Output the (X, Y) coordinate of the center of the cell containing the given text.  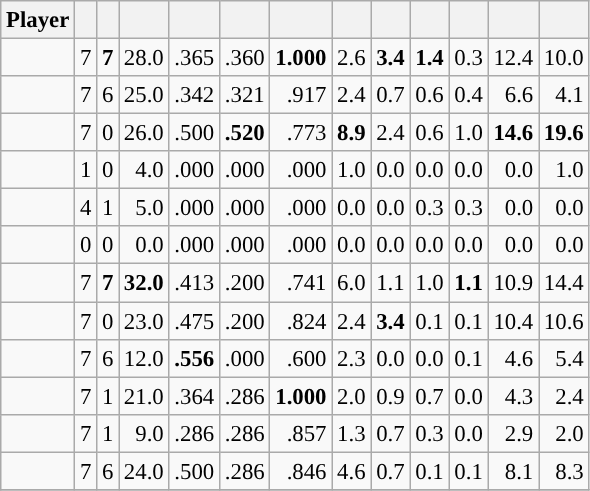
32.0 (144, 283)
.520 (244, 133)
2.3 (352, 358)
.360 (244, 58)
4 (86, 208)
12.4 (513, 58)
.342 (194, 95)
.364 (194, 396)
10.6 (564, 321)
0.4 (468, 95)
6.0 (352, 283)
.917 (301, 95)
12.0 (144, 358)
28.0 (144, 58)
.846 (301, 471)
10.9 (513, 283)
.773 (301, 133)
.857 (301, 433)
4.3 (513, 396)
Player (38, 20)
9.0 (144, 433)
.475 (194, 321)
.413 (194, 283)
2.9 (513, 433)
6.6 (513, 95)
25.0 (144, 95)
8.3 (564, 471)
19.6 (564, 133)
8.9 (352, 133)
4.1 (564, 95)
14.6 (513, 133)
.824 (301, 321)
.600 (301, 358)
10.4 (513, 321)
23.0 (144, 321)
8.1 (513, 471)
5.0 (144, 208)
0.9 (390, 396)
14.4 (564, 283)
.321 (244, 95)
.741 (301, 283)
1.3 (352, 433)
.556 (194, 358)
24.0 (144, 471)
5.4 (564, 358)
1.4 (430, 58)
4.0 (144, 170)
10.0 (564, 58)
.365 (194, 58)
21.0 (144, 396)
2.6 (352, 58)
26.0 (144, 133)
